Locate the cell with the specified text and output its [X, Y] center coordinate. 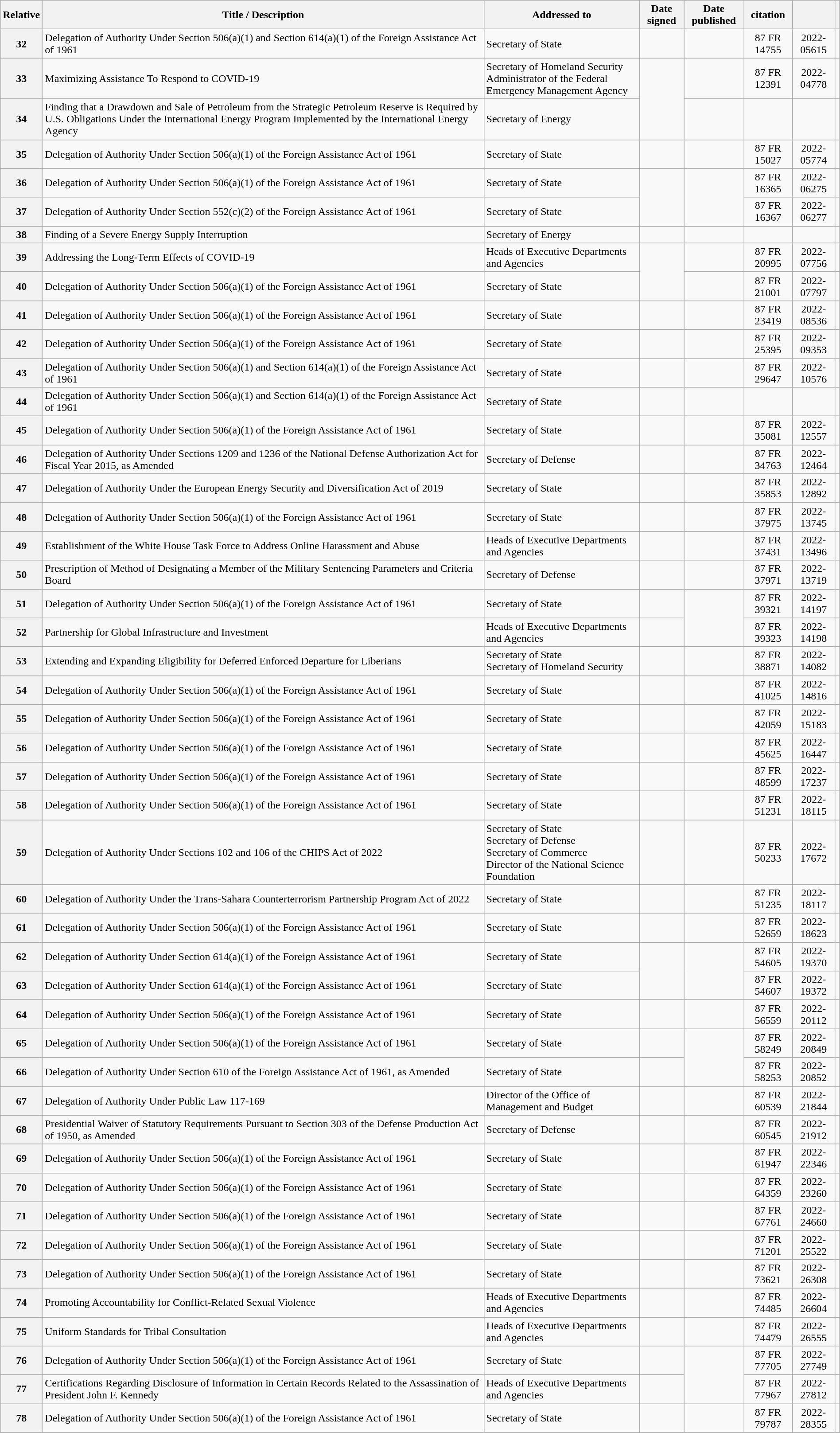
51 [21, 604]
Delegation of Authority Under Section 552(c)(2) of the Foreign Assistance Act of 1961 [263, 212]
87 FR 48599 [768, 777]
Delegation of Authority Under the European Energy Security and Diversification Act of 2019 [263, 488]
72 [21, 1245]
2022-10576 [813, 372]
87 FR 39323 [768, 632]
87 FR 35081 [768, 431]
37 [21, 212]
87 FR 37431 [768, 546]
36 [21, 183]
44 [21, 402]
87 FR 21001 [768, 286]
34 [21, 119]
2022-17672 [813, 852]
Director of the Office of Management and Budget [562, 1101]
Delegation of Authority Under the Trans-Sahara Counterterrorism Partnership Program Act of 2022 [263, 899]
2022-20112 [813, 1014]
35 [21, 154]
Addressed to [562, 15]
87 FR 29647 [768, 372]
Relative [21, 15]
2022-04778 [813, 78]
87 FR 12391 [768, 78]
87 FR 54605 [768, 957]
2022-26308 [813, 1274]
87 FR 16365 [768, 183]
Addressing the Long-Term Effects of COVID-19 [263, 257]
2022-12464 [813, 459]
87 FR 77967 [768, 1389]
2022-15183 [813, 719]
2022-06277 [813, 212]
87 FR 20995 [768, 257]
Establishment of the White House Task Force to Address Online Harassment and Abuse [263, 546]
87 FR 73621 [768, 1274]
68 [21, 1129]
40 [21, 286]
87 FR 50233 [768, 852]
87 FR 39321 [768, 604]
87 FR 54607 [768, 986]
52 [21, 632]
87 FR 61947 [768, 1159]
50 [21, 574]
87 FR 38871 [768, 661]
Presidential Waiver of Statutory Requirements Pursuant to Section 303 of the Defense Production Act of 1950, as Amended [263, 1129]
2022-21844 [813, 1101]
Delegation of Authority Under Section 610 of the Foreign Assistance Act of 1961, as Amended [263, 1072]
2022-14082 [813, 661]
78 [21, 1418]
87 FR 56559 [768, 1014]
2022-06275 [813, 183]
64 [21, 1014]
87 FR 60539 [768, 1101]
66 [21, 1072]
Partnership for Global Infrastructure and Investment [263, 632]
2022-14816 [813, 690]
65 [21, 1043]
87 FR 37971 [768, 574]
Finding of a Severe Energy Supply Interruption [263, 234]
71 [21, 1216]
87 FR 60545 [768, 1129]
2022-18117 [813, 899]
54 [21, 690]
43 [21, 372]
Delegation of Authority Under Sections 102 and 106 of the CHIPS Act of 2022 [263, 852]
87 FR 15027 [768, 154]
76 [21, 1361]
32 [21, 43]
citation [768, 15]
2022-19372 [813, 986]
2022-13496 [813, 546]
2022-13745 [813, 517]
2022-28355 [813, 1418]
Extending and Expanding Eligibility for Deferred Enforced Departure for Liberians [263, 661]
2022-20849 [813, 1043]
2022-14197 [813, 604]
87 FR 42059 [768, 719]
Promoting Accountability for Conflict-Related Sexual Violence [263, 1302]
87 FR 74485 [768, 1302]
45 [21, 431]
2022-17237 [813, 777]
75 [21, 1331]
Maximizing Assistance To Respond to COVID-19 [263, 78]
2022-18623 [813, 928]
Title / Description [263, 15]
87 FR 45625 [768, 747]
87 FR 79787 [768, 1418]
55 [21, 719]
2022-05615 [813, 43]
Date published [714, 15]
56 [21, 747]
87 FR 71201 [768, 1245]
48 [21, 517]
87 FR 58249 [768, 1043]
Prescription of Method of Designating a Member of the Military Sentencing Parameters and Criteria Board [263, 574]
2022-08536 [813, 315]
70 [21, 1187]
87 FR 67761 [768, 1216]
73 [21, 1274]
2022-07756 [813, 257]
2022-12557 [813, 431]
2022-25522 [813, 1245]
2022-27749 [813, 1361]
63 [21, 986]
Certifications Regarding Disclosure of Information in Certain Records Related to the Assassination of President John F. Kennedy [263, 1389]
87 FR 58253 [768, 1072]
2022-13719 [813, 574]
38 [21, 234]
69 [21, 1159]
61 [21, 928]
87 FR 16367 [768, 212]
87 FR 64359 [768, 1187]
60 [21, 899]
87 FR 41025 [768, 690]
57 [21, 777]
49 [21, 546]
2022-16447 [813, 747]
77 [21, 1389]
2022-07797 [813, 286]
2022-24660 [813, 1216]
2022-23260 [813, 1187]
2022-12892 [813, 488]
2022-21912 [813, 1129]
62 [21, 957]
47 [21, 488]
46 [21, 459]
Secretary of StateSecretary of DefenseSecretary of CommerceDirector of the National Science Foundation [562, 852]
Delegation of Authority Under Public Law 117-169 [263, 1101]
74 [21, 1302]
87 FR 34763 [768, 459]
Secretary of StateSecretary of Homeland Security [562, 661]
87 FR 52659 [768, 928]
53 [21, 661]
87 FR 35853 [768, 488]
87 FR 25395 [768, 344]
Uniform Standards for Tribal Consultation [263, 1331]
2022-14198 [813, 632]
87 FR 51231 [768, 805]
Date signed [661, 15]
2022-05774 [813, 154]
42 [21, 344]
2022-19370 [813, 957]
2022-20852 [813, 1072]
39 [21, 257]
2022-26604 [813, 1302]
Delegation of Authority Under Sections 1209 and 1236 of the National Defense Authorization Act for Fiscal Year 2015, as Amended [263, 459]
2022-18115 [813, 805]
67 [21, 1101]
2022-27812 [813, 1389]
33 [21, 78]
Secretary of Homeland SecurityAdministrator of the Federal Emergency Management Agency [562, 78]
87 FR 14755 [768, 43]
87 FR 77705 [768, 1361]
58 [21, 805]
87 FR 23419 [768, 315]
59 [21, 852]
41 [21, 315]
87 FR 51235 [768, 899]
2022-22346 [813, 1159]
2022-26555 [813, 1331]
2022-09353 [813, 344]
87 FR 74479 [768, 1331]
87 FR 37975 [768, 517]
